For the text-containing cell, return its midpoint in [X, Y] coordinate format. 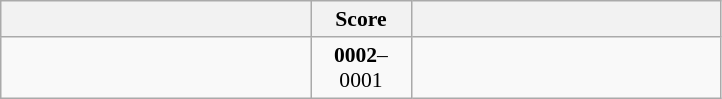
Score [361, 19]
0002–0001 [361, 68]
